Provide the (X, Y) coordinate of the cell's center where the given text is located.  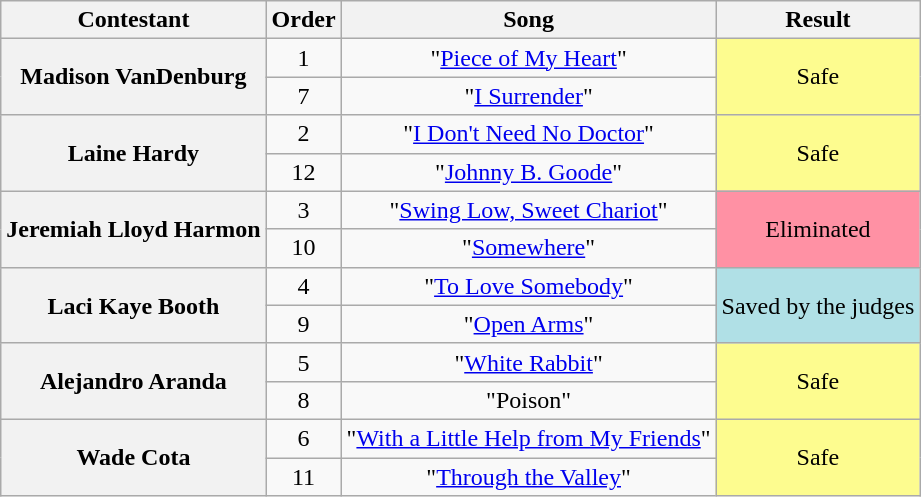
5 (304, 362)
"Piece of My Heart" (528, 58)
"I Surrender" (528, 96)
9 (304, 324)
Wade Cota (134, 457)
Saved by the judges (818, 305)
"Johnny B. Goode" (528, 172)
"I Don't Need No Doctor" (528, 134)
"Poison" (528, 400)
Order (304, 20)
"Through the Valley" (528, 477)
"Somewhere" (528, 248)
"White Rabbit" (528, 362)
10 (304, 248)
12 (304, 172)
"To Love Somebody" (528, 286)
Result (818, 20)
Song (528, 20)
Laine Hardy (134, 153)
Eliminated (818, 229)
7 (304, 96)
3 (304, 210)
Contestant (134, 20)
Jeremiah Lloyd Harmon (134, 229)
Madison VanDenburg (134, 77)
4 (304, 286)
2 (304, 134)
"Open Arms" (528, 324)
11 (304, 477)
"With a Little Help from My Friends" (528, 438)
1 (304, 58)
"Swing Low, Sweet Chariot" (528, 210)
Alejandro Aranda (134, 381)
6 (304, 438)
8 (304, 400)
Laci Kaye Booth (134, 305)
